Capture the cell that displays the provided text and extract its (X, Y) central coordinate. 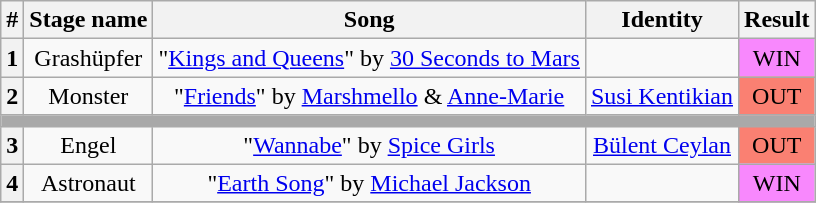
4 (12, 183)
Song (370, 20)
"Wannabe" by Spice Girls (370, 145)
Engel (88, 145)
2 (12, 96)
Identity (662, 20)
1 (12, 58)
Stage name (88, 20)
# (12, 20)
Susi Kentikian (662, 96)
Result (777, 20)
Grashüpfer (88, 58)
Astronaut (88, 183)
3 (12, 145)
"Friends" by Marshmello & Anne-Marie (370, 96)
"Kings and Queens" by 30 Seconds to Mars (370, 58)
Bülent Ceylan (662, 145)
"Earth Song" by Michael Jackson (370, 183)
Monster (88, 96)
